For the text-containing cell, return its midpoint in [x, y] coordinate format. 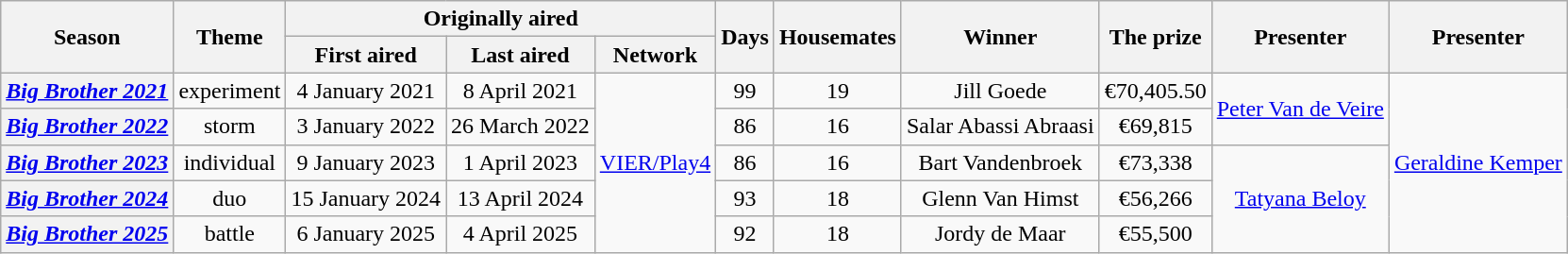
Winner [1000, 37]
€70,405.50 [1155, 91]
Big Brother 2023 [87, 162]
Theme [230, 37]
4 April 2025 [521, 234]
3 January 2022 [366, 127]
9 January 2023 [366, 162]
1 April 2023 [521, 162]
19 [838, 91]
duo [230, 198]
Bart Vandenbroek [1000, 162]
Big Brother 2025 [87, 234]
Geraldine Kemper [1477, 162]
Jill Goede [1000, 91]
First aired [366, 55]
Housemates [838, 37]
€73,338 [1155, 162]
battle [230, 234]
15 January 2024 [366, 198]
experiment [230, 91]
€69,815 [1155, 127]
Big Brother 2022 [87, 127]
Originally aired [501, 19]
€55,500 [1155, 234]
€56,266 [1155, 198]
Big Brother 2021 [87, 91]
individual [230, 162]
Season [87, 37]
6 January 2025 [366, 234]
storm [230, 127]
99 [745, 91]
92 [745, 234]
Jordy de Maar [1000, 234]
Salar Abassi Abraasi [1000, 127]
VIER/Play4 [655, 162]
Glenn Van Himst [1000, 198]
Big Brother 2024 [87, 198]
4 January 2021 [366, 91]
Days [745, 37]
Tatyana Beloy [1300, 198]
The prize [1155, 37]
26 March 2022 [521, 127]
93 [745, 198]
13 April 2024 [521, 198]
Peter Van de Veire [1300, 109]
Network [655, 55]
8 April 2021 [521, 91]
Last aired [521, 55]
